Detect which cell encompasses the target text, then output its [X, Y] center coordinate. 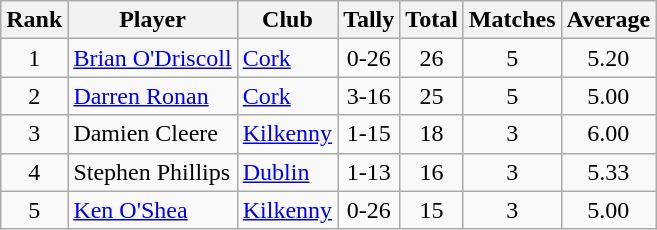
Matches [512, 20]
Club [287, 20]
Total [432, 20]
Rank [34, 20]
18 [432, 134]
26 [432, 58]
Brian O'Driscoll [152, 58]
4 [34, 172]
Average [608, 20]
5.33 [608, 172]
Ken O'Shea [152, 210]
25 [432, 96]
Stephen Phillips [152, 172]
1-15 [369, 134]
2 [34, 96]
5.20 [608, 58]
Darren Ronan [152, 96]
6.00 [608, 134]
1-13 [369, 172]
Dublin [287, 172]
15 [432, 210]
Damien Cleere [152, 134]
1 [34, 58]
Player [152, 20]
16 [432, 172]
3-16 [369, 96]
Tally [369, 20]
